Determine the (X, Y) coordinate at the center of the cell enclosing the given text.  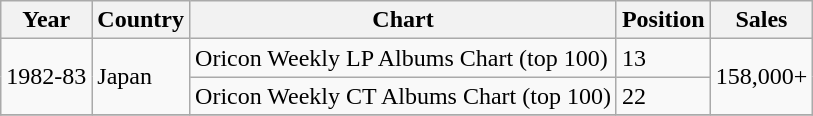
Country (141, 20)
Position (663, 20)
1982-83 (46, 77)
158,000+ (762, 77)
13 (663, 58)
Sales (762, 20)
22 (663, 96)
Oricon Weekly CT Albums Chart (top 100) (404, 96)
Japan (141, 77)
Year (46, 20)
Oricon Weekly LP Albums Chart (top 100) (404, 58)
Chart (404, 20)
